Identify which cell holds the provided text, then report its [x, y] central coordinate. 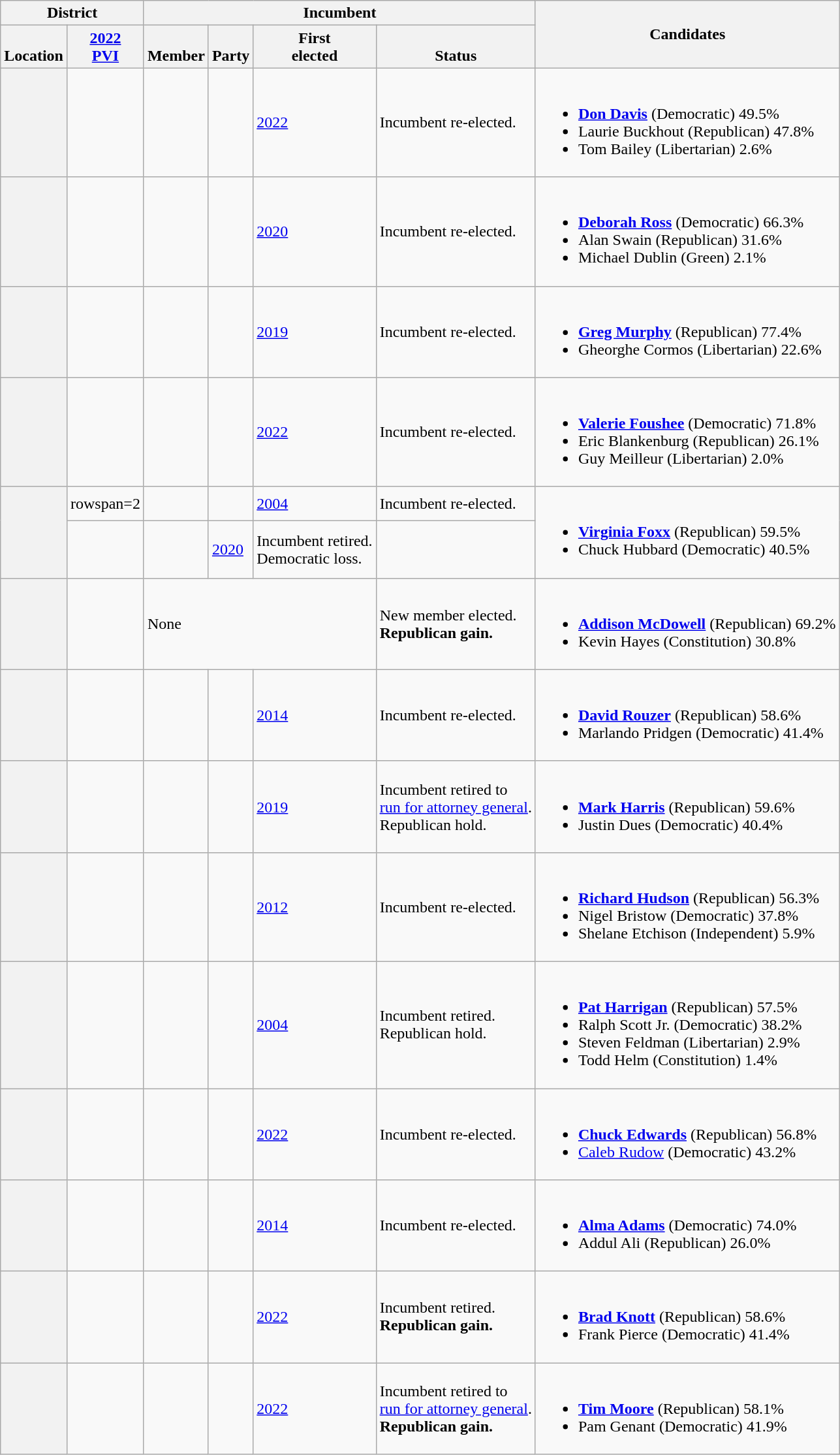
Pat Harrigan (Republican) 57.5%Ralph Scott Jr. (Democratic) 38.2%Steven Feldman (Libertarian) 2.9%Todd Helm (Constitution) 1.4% [687, 1025]
Mark Harris (Republican) 59.6%Justin Dues (Democratic) 40.4% [687, 807]
Chuck Edwards (Republican) 56.8%Caleb Rudow (Democratic) 43.2% [687, 1134]
2022PVI [105, 47]
District [72, 13]
Incumbent [339, 13]
Incumbent retired.Republican gain. [456, 1317]
Incumbent retired.Republican hold. [456, 1025]
Tim Moore (Republican) 58.1%Pam Genant (Democratic) 41.9% [687, 1409]
Incumbent retired.Democratic loss. [315, 549]
Greg Murphy (Republican) 77.4%Gheorghe Cormos (Libertarian) 22.6% [687, 332]
Deborah Ross (Democratic) 66.3%Alan Swain (Republican) 31.6%Michael Dublin (Green) 2.1% [687, 231]
Valerie Foushee (Democratic) 71.8%Eric Blankenburg (Republican) 26.1%Guy Meilleur (Libertarian) 2.0% [687, 432]
David Rouzer (Republican) 58.6%Marlando Pridgen (Democratic) 41.4% [687, 715]
Location [34, 47]
Status [456, 47]
Candidates [687, 34]
Member [176, 47]
None [260, 624]
Incumbent retired torun for attorney general.Republican gain. [456, 1409]
Incumbent retired torun for attorney general.Republican hold. [456, 807]
Brad Knott (Republican) 58.6%Frank Pierce (Democratic) 41.4% [687, 1317]
Firstelected [315, 47]
rowspan=2 [105, 504]
Richard Hudson (Republican) 56.3%Nigel Bristow (Democratic) 37.8%Shelane Etchison (Independent) 5.9% [687, 906]
Don Davis (Democratic) 49.5%Laurie Buckhout (Republican) 47.8%Tom Bailey (Libertarian) 2.6% [687, 123]
Party [230, 47]
2012 [315, 906]
New member elected.Republican gain. [456, 624]
Alma Adams (Democratic) 74.0%Addul Ali (Republican) 26.0% [687, 1226]
Virginia Foxx (Republican) 59.5%Chuck Hubbard (Democratic) 40.5% [687, 532]
Addison McDowell (Republican) 69.2%Kevin Hayes (Constitution) 30.8% [687, 624]
